Scan for the cell matching the given text and deliver its (x, y) coordinate at center. 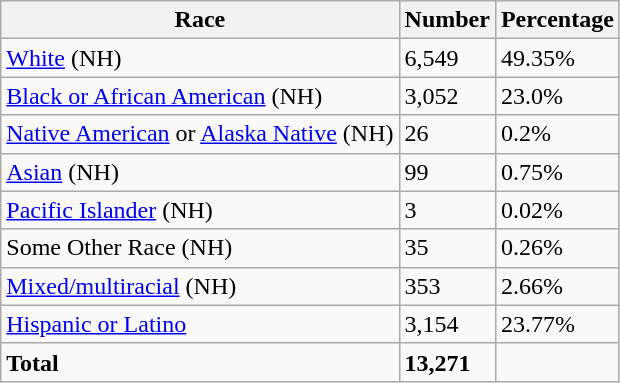
Percentage (557, 20)
Number (447, 20)
Pacific Islander (NH) (200, 210)
23.0% (557, 96)
2.66% (557, 286)
Asian (NH) (200, 172)
Race (200, 20)
3,052 (447, 96)
Black or African American (NH) (200, 96)
Some Other Race (NH) (200, 248)
13,271 (447, 362)
3,154 (447, 324)
0.75% (557, 172)
Hispanic or Latino (200, 324)
3 (447, 210)
49.35% (557, 58)
0.2% (557, 134)
0.26% (557, 248)
Total (200, 362)
26 (447, 134)
353 (447, 286)
Mixed/multiracial (NH) (200, 286)
99 (447, 172)
35 (447, 248)
0.02% (557, 210)
23.77% (557, 324)
Native American or Alaska Native (NH) (200, 134)
White (NH) (200, 58)
6,549 (447, 58)
